Return the [x, y] coordinate for the center point of the cell that contains the specified text.  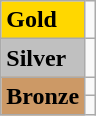
Silver [43, 58]
Gold [43, 20]
Bronze [43, 96]
